Detect which cell encompasses the target text, then output its (x, y) center coordinate. 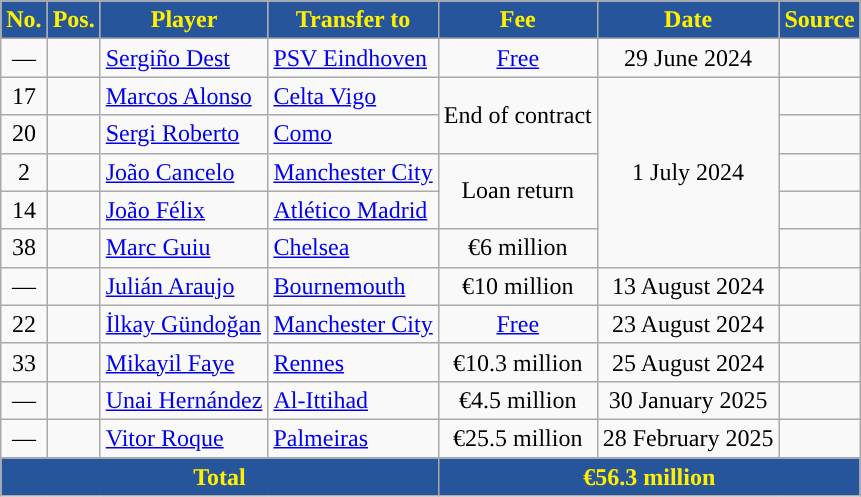
14 (24, 210)
€4.5 million (518, 400)
17 (24, 96)
PSV Eindhoven (353, 58)
Marc Guiu (184, 248)
Bournemouth (353, 286)
Celta Vigo (353, 96)
€25.5 million (518, 438)
€6 million (518, 248)
Total (220, 477)
Como (353, 134)
1 July 2024 (688, 172)
Transfer to (353, 20)
Atlético Madrid (353, 210)
Source (820, 20)
Unai Hernández (184, 400)
25 August 2024 (688, 362)
João Cancelo (184, 172)
Vitor Roque (184, 438)
Marcos Alonso (184, 96)
Player (184, 20)
€10.3 million (518, 362)
33 (24, 362)
End of contract (518, 115)
No. (24, 20)
İlkay Gündoğan (184, 324)
28 February 2025 (688, 438)
30 January 2025 (688, 400)
João Félix (184, 210)
Pos. (74, 20)
29 June 2024 (688, 58)
Mikayil Faye (184, 362)
Rennes (353, 362)
Sergiño Dest (184, 58)
Date (688, 20)
20 (24, 134)
Chelsea (353, 248)
€56.3 million (649, 477)
Julián Araujo (184, 286)
22 (24, 324)
23 August 2024 (688, 324)
Al-Ittihad (353, 400)
2 (24, 172)
Sergi Roberto (184, 134)
38 (24, 248)
Palmeiras (353, 438)
13 August 2024 (688, 286)
€10 million (518, 286)
Loan return (518, 191)
Fee (518, 20)
